Determine the (x, y) coordinate at the center of the cell enclosing the given text.  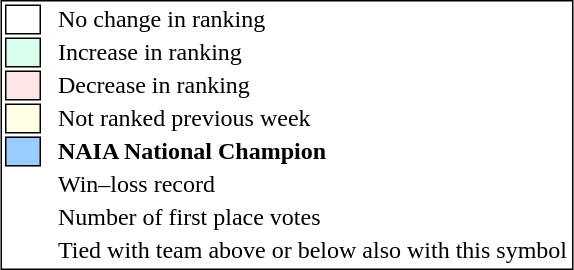
Win–loss record (312, 185)
NAIA National Champion (312, 151)
No change in ranking (312, 19)
Tied with team above or below also with this symbol (312, 251)
Not ranked previous week (312, 119)
Number of first place votes (312, 217)
Increase in ranking (312, 53)
Decrease in ranking (312, 85)
